Return [x, y] of the center of cell containing provided text 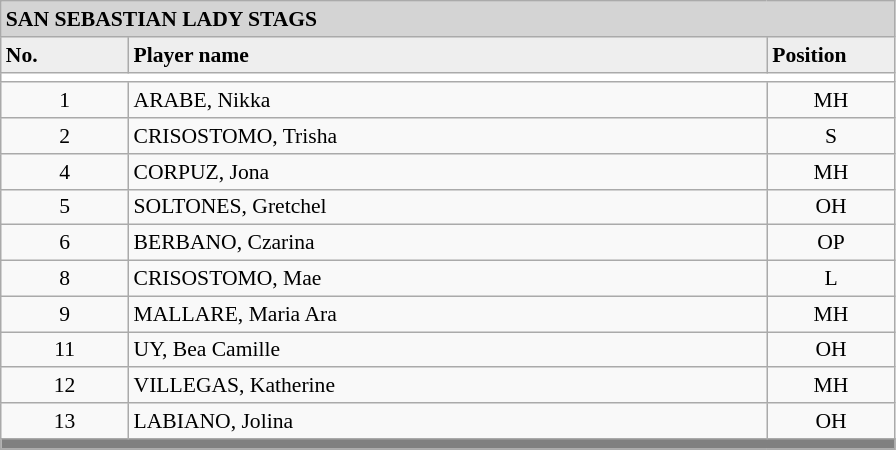
ARABE, Nikka [448, 101]
13 [65, 421]
SAN SEBASTIAN LADY STAGS [448, 19]
11 [65, 350]
S [831, 136]
1 [65, 101]
Player name [448, 55]
8 [65, 279]
CRISOSTOMO, Mae [448, 279]
LABIANO, Jolina [448, 421]
2 [65, 136]
5 [65, 207]
No. [65, 55]
9 [65, 314]
CRISOSTOMO, Trisha [448, 136]
SOLTONES, Gretchel [448, 207]
UY, Bea Camille [448, 350]
4 [65, 172]
Position [831, 55]
VILLEGAS, Katherine [448, 386]
L [831, 279]
6 [65, 243]
12 [65, 386]
MALLARE, Maria Ara [448, 314]
BERBANO, Czarina [448, 243]
CORPUZ, Jona [448, 172]
OP [831, 243]
